Determine the (X, Y) coordinate at the center of the cell enclosing the given text.  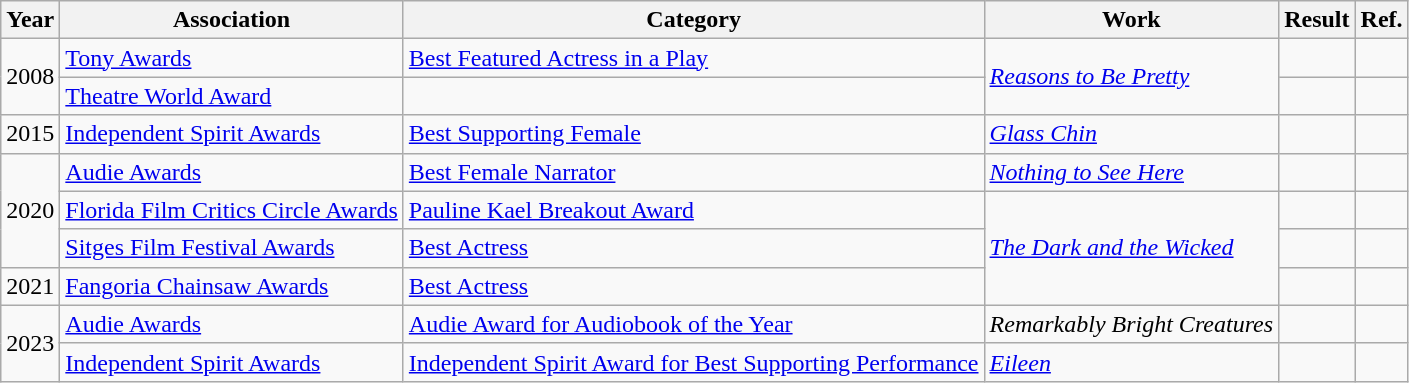
Ref. (1382, 20)
Nothing to See Here (1132, 172)
Fangoria Chainsaw Awards (232, 286)
Work (1132, 20)
Association (232, 20)
Tony Awards (232, 58)
Theatre World Award (232, 96)
Best Featured Actress in a Play (694, 58)
The Dark and the Wicked (1132, 248)
Audie Award for Audiobook of the Year (694, 324)
Glass Chin (1132, 134)
Eileen (1132, 362)
2008 (30, 77)
Category (694, 20)
Best Supporting Female (694, 134)
2021 (30, 286)
Florida Film Critics Circle Awards (232, 210)
Pauline Kael Breakout Award (694, 210)
Year (30, 20)
Remarkably Bright Creatures (1132, 324)
2015 (30, 134)
Sitges Film Festival Awards (232, 248)
2023 (30, 343)
Reasons to Be Pretty (1132, 77)
Independent Spirit Award for Best Supporting Performance (694, 362)
Best Female Narrator (694, 172)
Result (1317, 20)
2020 (30, 210)
